Detect which cell encompasses the target text, then output its [X, Y] center coordinate. 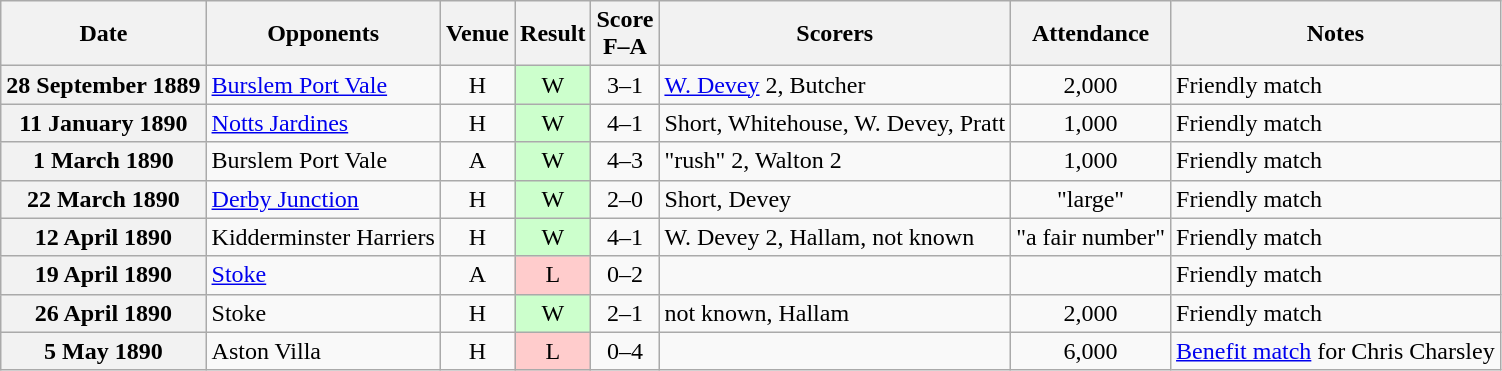
2–1 [625, 313]
Scorers [835, 34]
11 January 1890 [104, 123]
Result [553, 34]
Notes [1336, 34]
Derby Junction [323, 199]
Short, Whitehouse, W. Devey, Pratt [835, 123]
12 April 1890 [104, 237]
0–4 [625, 351]
Attendance [1091, 34]
"a fair number" [1091, 237]
Opponents [323, 34]
22 March 1890 [104, 199]
"large" [1091, 199]
0–2 [625, 275]
19 April 1890 [104, 275]
Aston Villa [323, 351]
4–3 [625, 161]
28 September 1889 [104, 85]
Date [104, 34]
W. Devey 2, Butcher [835, 85]
5 May 1890 [104, 351]
6,000 [1091, 351]
Notts Jardines [323, 123]
"rush" 2, Walton 2 [835, 161]
W. Devey 2, Hallam, not known [835, 237]
Short, Devey [835, 199]
Venue [477, 34]
3–1 [625, 85]
2–0 [625, 199]
ScoreF–A [625, 34]
26 April 1890 [104, 313]
1 March 1890 [104, 161]
Benefit match for Chris Charsley [1336, 351]
not known, Hallam [835, 313]
Kidderminster Harriers [323, 237]
